Find where the given text appears and provide that cell's center as [x, y] coordinate. 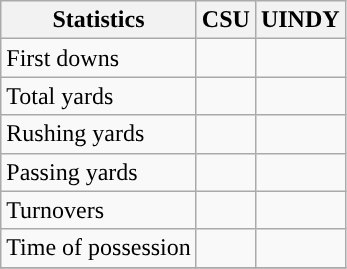
Turnovers [99, 210]
Statistics [99, 20]
Passing yards [99, 172]
Total yards [99, 96]
CSU [226, 20]
Rushing yards [99, 134]
First downs [99, 58]
UINDY [300, 20]
Time of possession [99, 248]
